Provide the [X, Y] coordinate of the cell's center where the given text is located.  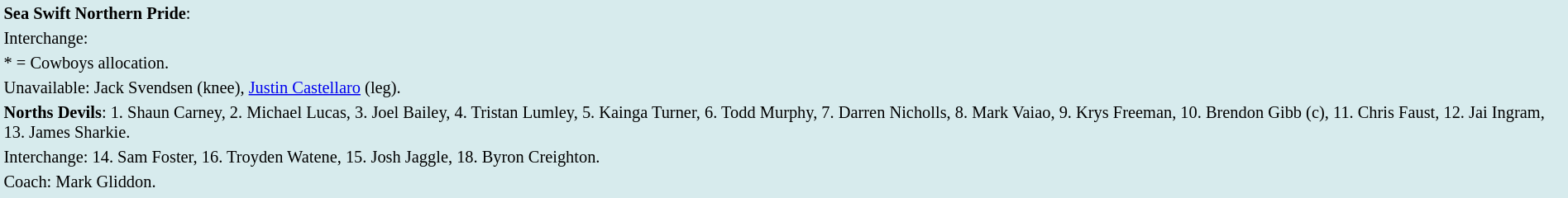
Coach: Mark Gliddon. [784, 181]
* = Cowboys allocation. [784, 63]
Interchange: [784, 38]
Sea Swift Northern Pride: [784, 13]
Unavailable: Jack Svendsen (knee), Justin Castellaro (leg). [784, 87]
Interchange: 14. Sam Foster, 16. Troyden Watene, 15. Josh Jaggle, 18. Byron Creighton. [784, 157]
